Extract the (X, Y) coordinate from the center of the cell holding the provided text.  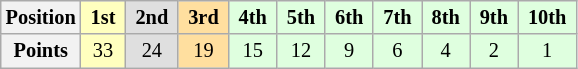
5th (301, 17)
1st (104, 17)
10th (547, 17)
12 (301, 51)
1 (547, 51)
8th (446, 17)
15 (253, 51)
4th (253, 17)
Points (41, 51)
6 (397, 51)
33 (104, 51)
6th (349, 17)
19 (203, 51)
7th (397, 17)
24 (152, 51)
9th (494, 17)
Position (41, 17)
3rd (203, 17)
4 (446, 51)
2 (494, 51)
2nd (152, 17)
9 (349, 51)
